Identify which cell holds the provided text, then report its [X, Y] central coordinate. 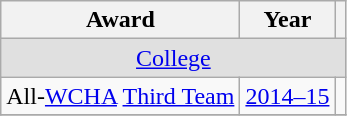
Year [288, 20]
2014–15 [288, 96]
All-WCHA Third Team [120, 96]
Award [120, 20]
College [174, 58]
